Find where the given text appears and provide that cell's center as (x, y) coordinate. 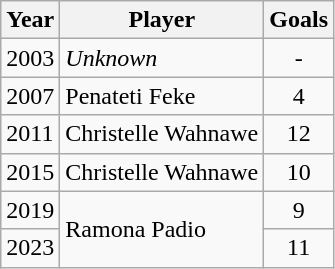
Player (162, 20)
2023 (30, 248)
2007 (30, 96)
10 (299, 172)
2011 (30, 134)
9 (299, 210)
2015 (30, 172)
Ramona Padio (162, 229)
11 (299, 248)
Year (30, 20)
4 (299, 96)
2003 (30, 58)
12 (299, 134)
Goals (299, 20)
- (299, 58)
Penateti Feke (162, 96)
2019 (30, 210)
Unknown (162, 58)
